Determine the [X, Y] coordinate at the center of the cell enclosing the given text.  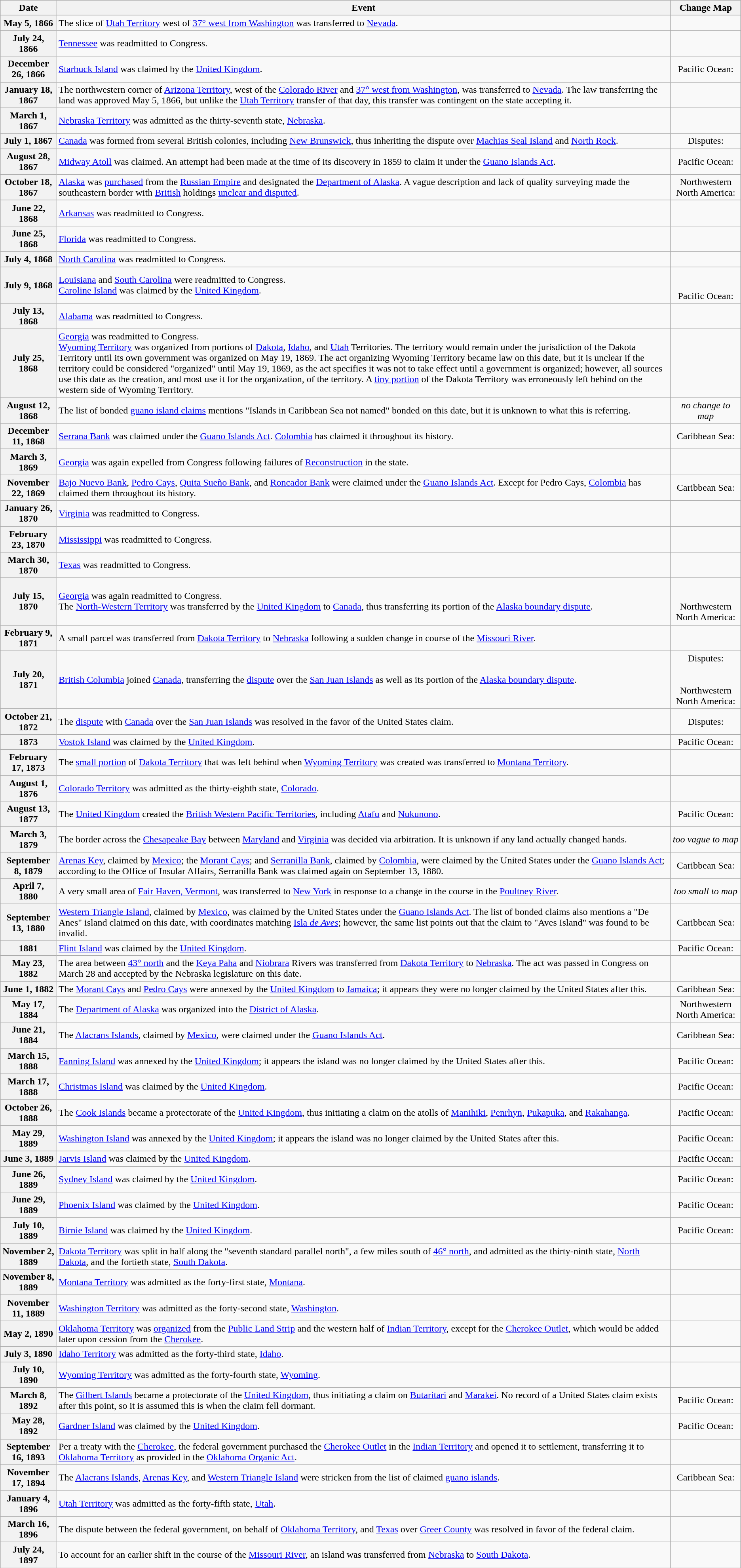
Virginia was readmitted to Congress. [363, 513]
July 10, 1889 [28, 1231]
Fanning Island was annexed by the United Kingdom; it appears the island was no longer claimed by the United States after this. [363, 1061]
Date [28, 8]
June 3, 1889 [28, 1158]
July 13, 1868 [28, 316]
Wyoming Territory was admitted as the forty-fourth state, Wyoming. [363, 1374]
June 21, 1884 [28, 1035]
The small portion of Dakota Territory that was left behind when Wyoming Territory was created was transferred to Montana Territory. [363, 762]
Canada was formed from several British colonies, including New Brunswick, thus inheriting the dispute over Machias Seal Island and North Rock. [363, 141]
Alabama was readmitted to Congress. [363, 316]
March 1, 1867 [28, 120]
July 24, 1897 [28, 1555]
June 1, 1882 [28, 989]
July 1, 1867 [28, 141]
Louisiana and South Carolina were readmitted to Congress.Caroline Island was claimed by the United Kingdom. [363, 285]
no change to map [705, 410]
October 26, 1888 [28, 1112]
Utah Territory was admitted as the forty-fifth state, Utah. [363, 1503]
The border across the Chesapeake Bay between Maryland and Virginia was decided via arbitration. It is unknown if any land actually changed hands. [363, 840]
December 26, 1866 [28, 69]
The Alacrans Islands, Arenas Key, and Western Triangle Island were stricken from the list of claimed guano islands. [363, 1477]
Georgia was again expelled from Congress following failures of Reconstruction in the state. [363, 462]
too vague to map [705, 840]
Washington Island was annexed by the United Kingdom; it appears the island was no longer claimed by the United States after this. [363, 1138]
North Carolina was readmitted to Congress. [363, 259]
August 28, 1867 [28, 162]
October 21, 1872 [28, 722]
March 3, 1879 [28, 840]
too small to map [705, 891]
The slice of Utah Territory west of 37° west from Washington was transferred to Nevada. [363, 23]
Starbuck Island was claimed by the United Kingdom. [363, 69]
May 5, 1866 [28, 23]
November 22, 1869 [28, 488]
February 9, 1871 [28, 638]
Sydney Island was claimed by the United Kingdom. [363, 1179]
Tennessee was readmitted to Congress. [363, 44]
July 3, 1890 [28, 1354]
1873 [28, 742]
March 15, 1888 [28, 1061]
Flint Island was claimed by the United Kingdom. [363, 948]
The Alacrans Islands, claimed by Mexico, were claimed under the Guano Islands Act. [363, 1035]
Gardner Island was claimed by the United Kingdom. [363, 1426]
September 8, 1879 [28, 866]
July 24, 1866 [28, 44]
July 9, 1868 [28, 285]
January 18, 1867 [28, 95]
October 18, 1867 [28, 187]
British Columbia joined Canada, transferring the dispute over the San Juan Islands as well as its portion of the Alaska boundary dispute. [363, 680]
Florida was readmitted to Congress. [363, 238]
Arkansas was readmitted to Congress. [363, 213]
March 17, 1888 [28, 1087]
Christmas Island was claimed by the United Kingdom. [363, 1087]
The Department of Alaska was organized into the District of Alaska. [363, 1009]
Phoenix Island was claimed by the United Kingdom. [363, 1205]
December 11, 1868 [28, 436]
Washington Territory was admitted as the forty-second state, Washington. [363, 1308]
May 2, 1890 [28, 1334]
August 12, 1868 [28, 410]
February 23, 1870 [28, 539]
Mississippi was readmitted to Congress. [363, 539]
March 8, 1892 [28, 1400]
November 11, 1889 [28, 1308]
July 10, 1890 [28, 1374]
Texas was readmitted to Congress. [363, 565]
August 1, 1876 [28, 788]
May 17, 1884 [28, 1009]
1881 [28, 948]
Midway Atoll was claimed. An attempt had been made at the time of its discovery in 1859 to claim it under the Guano Islands Act. [363, 162]
January 4, 1896 [28, 1503]
May 28, 1892 [28, 1426]
September 16, 1893 [28, 1452]
July 15, 1870 [28, 601]
April 7, 1880 [28, 891]
June 29, 1889 [28, 1205]
August 13, 1877 [28, 814]
July 25, 1868 [28, 364]
To account for an earlier shift in the course of the Missouri River, an island was transferred from Nebraska to South Dakota. [363, 1555]
The dispute with Canada over the San Juan Islands was resolved in the favor of the United States claim. [363, 722]
Vostok Island was claimed by the United Kingdom. [363, 742]
March 30, 1870 [28, 565]
September 13, 1880 [28, 922]
Colorado Territory was admitted as the thirty-eighth state, Colorado. [363, 788]
Serrana Bank was claimed under the Guano Islands Act. Colombia has claimed it throughout its history. [363, 436]
July 20, 1871 [28, 680]
March 3, 1869 [28, 462]
February 17, 1873 [28, 762]
The United Kingdom created the British Western Pacific Territories, including Atafu and Nukunono. [363, 814]
The Cook Islands became a protectorate of the United Kingdom, thus initiating a claim on the atolls of Manihiki, Penrhyn, Pukapuka, and Rakahanga. [363, 1112]
A very small area of Fair Haven, Vermont, was transferred to New York in response to a change in the course in the Poultney River. [363, 891]
Montana Territory was admitted as the forty-first state, Montana. [363, 1282]
November 8, 1889 [28, 1282]
Nebraska Territory was admitted as the thirty-seventh state, Nebraska. [363, 120]
January 26, 1870 [28, 513]
July 4, 1868 [28, 259]
November 2, 1889 [28, 1256]
March 16, 1896 [28, 1529]
May 29, 1889 [28, 1138]
November 17, 1894 [28, 1477]
Birnie Island was claimed by the United Kingdom. [363, 1231]
The Morant Cays and Pedro Cays were annexed by the United Kingdom to Jamaica; it appears they were no longer claimed by the United States after this. [363, 989]
June 26, 1889 [28, 1179]
June 22, 1868 [28, 213]
June 25, 1868 [28, 238]
Change Map [705, 8]
Event [363, 8]
The dispute between the federal government, on behalf of Oklahoma Territory, and Texas over Greer County was resolved in favor of the federal claim. [363, 1529]
May 23, 1882 [28, 969]
A small parcel was transferred from Dakota Territory to Nebraska following a sudden change in course of the Missouri River. [363, 638]
Idaho Territory was admitted as the forty-third state, Idaho. [363, 1354]
Jarvis Island was claimed by the United Kingdom. [363, 1158]
Disputes:Northwestern North America: [705, 680]
